For the text-containing cell, return its midpoint in (x, y) coordinate format. 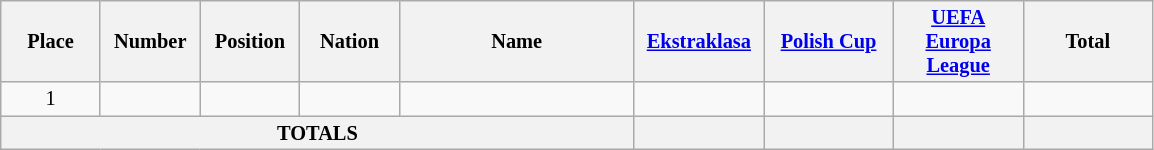
UEFA Europa League (958, 41)
Position (250, 41)
Ekstraklasa (699, 41)
Name (516, 41)
Polish Cup (829, 41)
Nation (350, 41)
Number (150, 41)
Place (51, 41)
TOTALS (318, 133)
Total (1088, 41)
1 (51, 99)
